Extract the [X, Y] coordinate from the center of the cell holding the provided text.  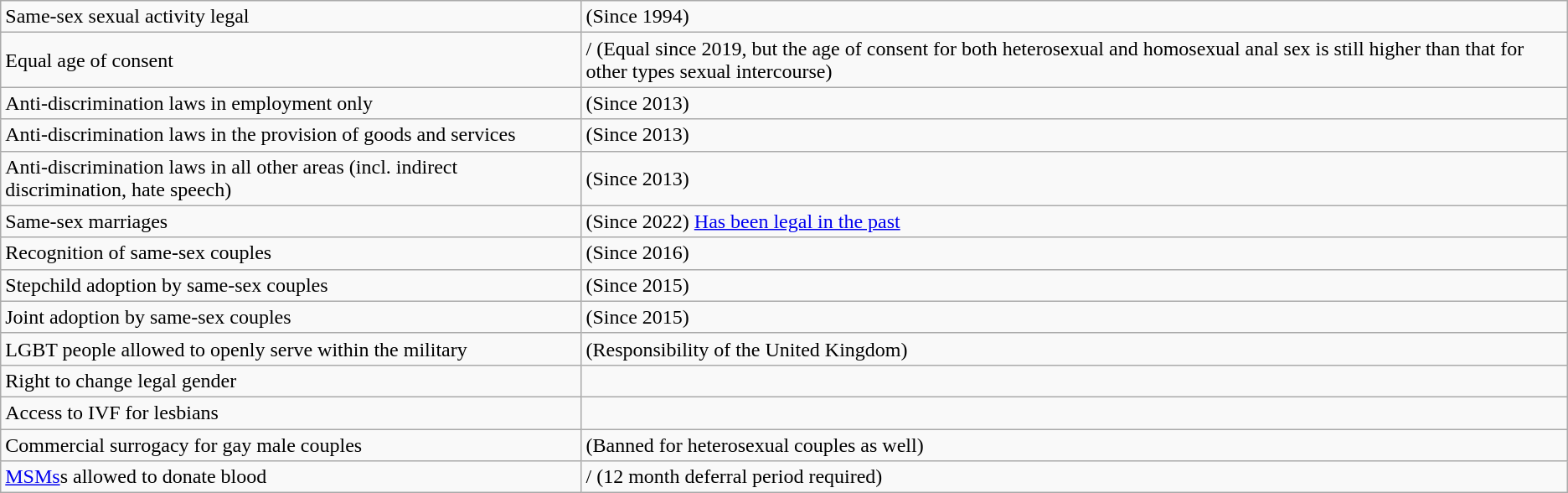
Anti-discrimination laws in employment only [291, 103]
Stepchild adoption by same-sex couples [291, 285]
(Responsibility of the United Kingdom) [1074, 349]
MSMss allowed to donate blood [291, 477]
Anti-discrimination laws in the provision of goods and services [291, 135]
Anti-discrimination laws in all other areas (incl. indirect discrimination, hate speech) [291, 178]
Same-sex sexual activity legal [291, 17]
Recognition of same-sex couples [291, 253]
Joint adoption by same-sex couples [291, 317]
(Since 1994) [1074, 17]
Access to IVF for lesbians [291, 413]
(Since 2016) [1074, 253]
Right to change legal gender [291, 381]
/ (12 month deferral period required) [1074, 477]
(Banned for heterosexual couples as well) [1074, 445]
Commercial surrogacy for gay male couples [291, 445]
(Since 2022) Has been legal in the past [1074, 221]
LGBT people allowed to openly serve within the military [291, 349]
Same-sex marriages [291, 221]
Equal age of consent [291, 60]
